For the text-containing cell, return its midpoint in [X, Y] coordinate format. 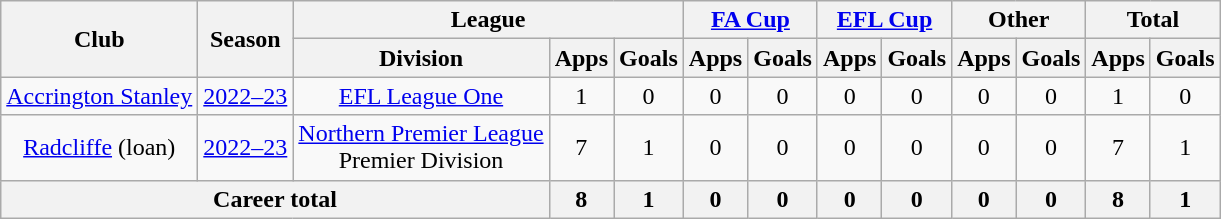
Radcliffe (loan) [100, 148]
Other [1019, 20]
Season [246, 39]
Club [100, 39]
FA Cup [750, 20]
EFL Cup [884, 20]
Northern Premier LeaguePremier Division [421, 148]
Career total [275, 199]
EFL League One [421, 96]
Total [1153, 20]
League [488, 20]
Accrington Stanley [100, 96]
Division [421, 58]
